Identify which cell holds the provided text, then report its [x, y] central coordinate. 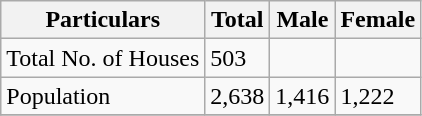
Particulars [103, 20]
Total No. of Houses [103, 58]
1,222 [378, 96]
Female [378, 20]
Population [103, 96]
Male [302, 20]
503 [238, 58]
Total [238, 20]
2,638 [238, 96]
1,416 [302, 96]
